Locate the cell with the specified text and output its (X, Y) center coordinate. 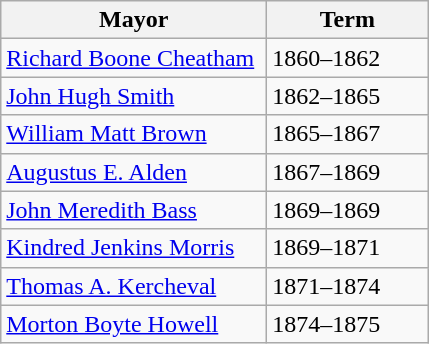
1860–1862 (348, 58)
Kindred Jenkins Morris (134, 248)
1867–1869 (348, 172)
John Meredith Bass (134, 210)
1869–1869 (348, 210)
Morton Boyte Howell (134, 324)
1869–1871 (348, 248)
Augustus E. Alden (134, 172)
Thomas A. Kercheval (134, 286)
1871–1874 (348, 286)
Term (348, 20)
Mayor (134, 20)
Richard Boone Cheatham (134, 58)
1865–1867 (348, 134)
1874–1875 (348, 324)
John Hugh Smith (134, 96)
1862–1865 (348, 96)
William Matt Brown (134, 134)
